Capture the cell that displays the provided text and extract its [x, y] central coordinate. 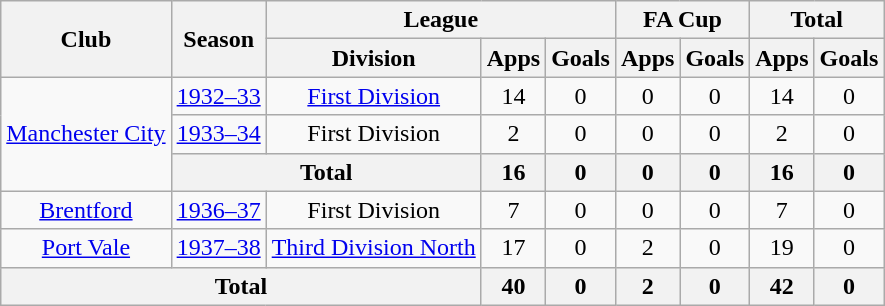
League [440, 20]
Brentford [86, 210]
42 [782, 286]
1936–37 [218, 210]
Division [374, 58]
Manchester City [86, 134]
FA Cup [682, 20]
17 [513, 248]
Club [86, 39]
Season [218, 39]
1932–33 [218, 96]
Third Division North [374, 248]
40 [513, 286]
1937–38 [218, 248]
Port Vale [86, 248]
19 [782, 248]
1933–34 [218, 134]
